Extract the (X, Y) coordinate from the center of the cell holding the provided text.  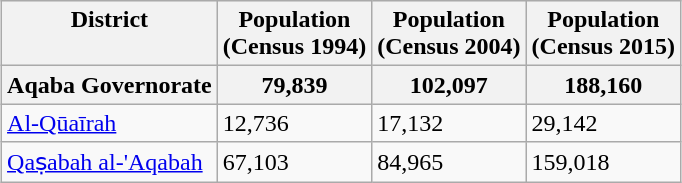
67,103 (294, 162)
Population(Census 1994) (294, 34)
12,736 (294, 123)
29,142 (603, 123)
84,965 (449, 162)
Aqaba Governorate (110, 85)
Population(Census 2015) (603, 34)
159,018 (603, 162)
79,839 (294, 85)
188,160 (603, 85)
District (110, 34)
17,132 (449, 123)
Population(Census 2004) (449, 34)
Qaṣabah al-'Aqabah (110, 162)
Al-Qūaīrah (110, 123)
102,097 (449, 85)
